Return (x, y) of the center of cell containing provided text 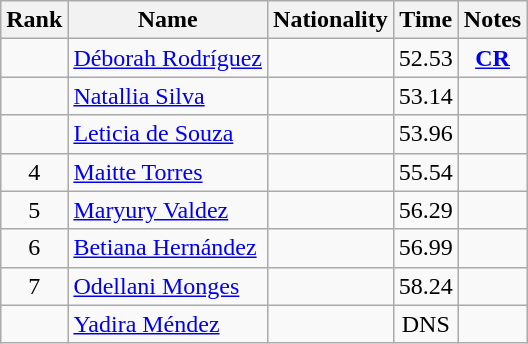
Time (426, 20)
53.96 (426, 134)
Déborah Rodríguez (168, 58)
Maryury Valdez (168, 210)
6 (34, 248)
55.54 (426, 172)
Betiana Hernández (168, 248)
7 (34, 286)
Natallia Silva (168, 96)
Notes (492, 20)
56.99 (426, 248)
Maitte Torres (168, 172)
Leticia de Souza (168, 134)
52.53 (426, 58)
5 (34, 210)
CR (492, 58)
Rank (34, 20)
Name (168, 20)
4 (34, 172)
58.24 (426, 286)
DNS (426, 324)
56.29 (426, 210)
Yadira Méndez (168, 324)
53.14 (426, 96)
Odellani Monges (168, 286)
Nationality (331, 20)
